Determine the (X, Y) coordinate at the center of the cell enclosing the given text.  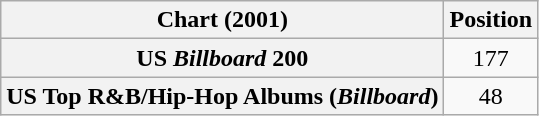
Chart (2001) (222, 20)
US Billboard 200 (222, 58)
177 (491, 58)
Position (491, 20)
48 (491, 96)
US Top R&B/Hip-Hop Albums (Billboard) (222, 96)
